Locate the cell with the specified text and output its [X, Y] center coordinate. 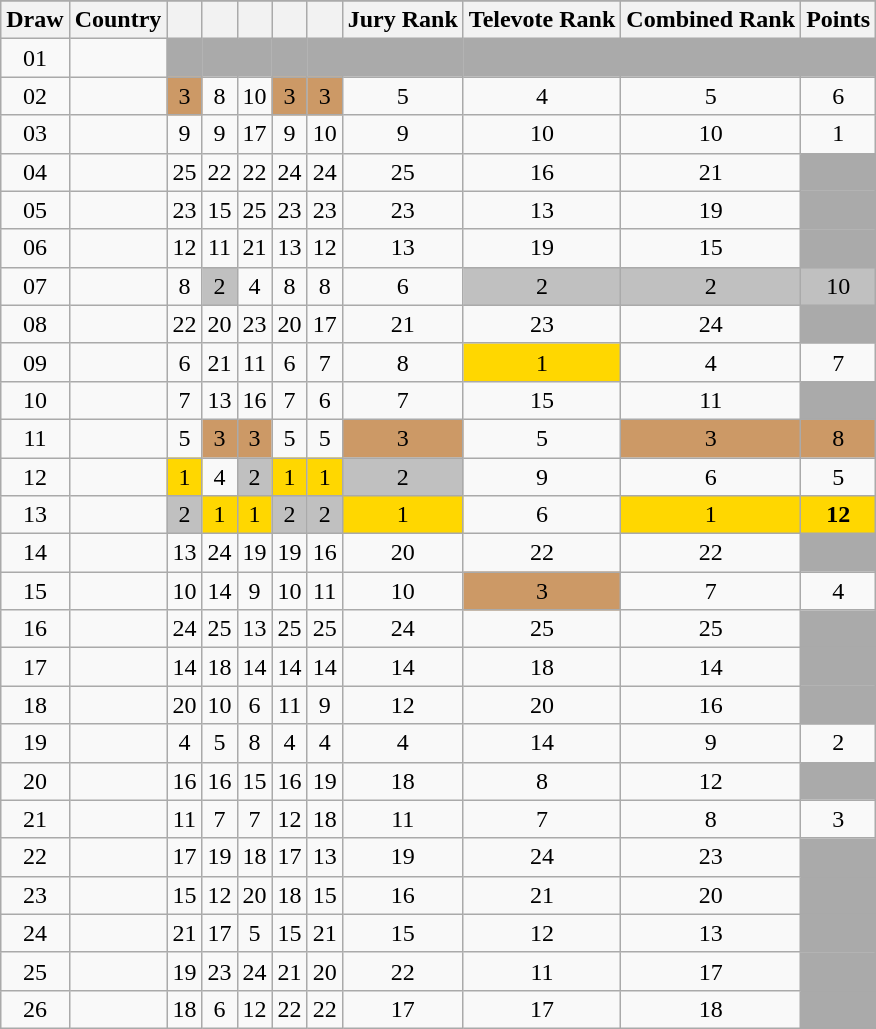
Televote Rank [542, 20]
04 [35, 172]
Combined Rank [711, 20]
02 [35, 96]
07 [35, 286]
Jury Rank [402, 20]
Draw [35, 20]
05 [35, 210]
01 [35, 58]
Country [118, 20]
26 [35, 1009]
06 [35, 248]
08 [35, 324]
09 [35, 362]
Points [838, 20]
03 [35, 134]
